Extract the [X, Y] coordinate from the center of the cell holding the provided text.  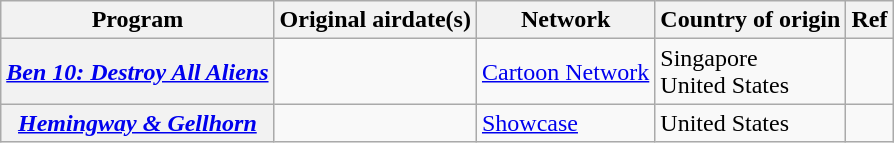
Ref [870, 20]
Original airdate(s) [375, 20]
Ben 10: Destroy All Aliens [138, 72]
Showcase [565, 123]
Cartoon Network [565, 72]
Network [565, 20]
Program [138, 20]
Country of origin [750, 20]
Hemingway & Gellhorn [138, 123]
SingaporeUnited States [750, 72]
United States [750, 123]
